Return (x, y) of the center of cell containing provided text 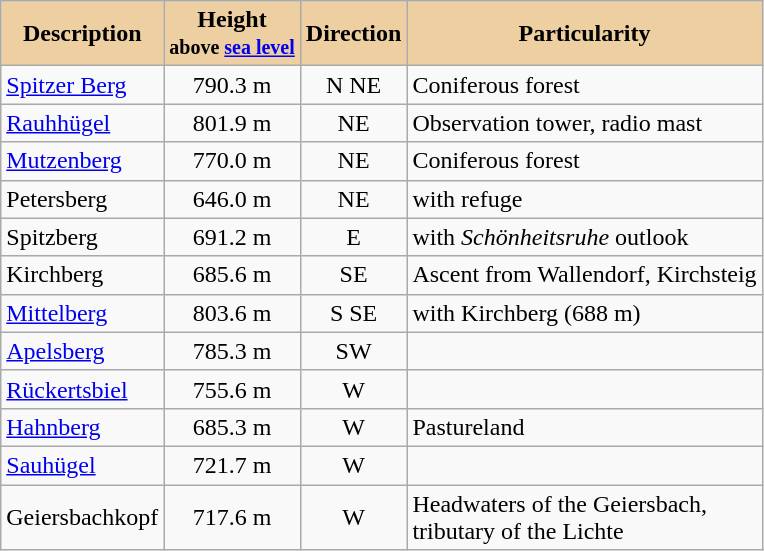
Pastureland (584, 427)
Direction (354, 34)
721.7 m (232, 465)
Hahnberg (82, 427)
Rauhhügel (82, 123)
Headwaters of the Geiersbach,tributary of the Lichte (584, 516)
770.0 m (232, 161)
Spitzer Berg (82, 85)
755.6 m (232, 389)
SW (354, 351)
801.9 m (232, 123)
685.6 m (232, 275)
S SE (354, 313)
Mittelberg (82, 313)
Height above sea level (232, 34)
Ascent from Wallendorf, Kirchsteig (584, 275)
646.0 m (232, 199)
691.2 m (232, 237)
Petersberg (82, 199)
with refuge (584, 199)
Spitzberg (82, 237)
685.3 m (232, 427)
Description (82, 34)
Kirchberg (82, 275)
Sauhügel (82, 465)
Geiersbachkopf (82, 516)
Observation tower, radio mast (584, 123)
Rückertsbiel (82, 389)
SE (354, 275)
with Kirchberg (688 m) (584, 313)
790.3 m (232, 85)
Apelsberg (82, 351)
with Schönheitsruhe outlook (584, 237)
E (354, 237)
717.6 m (232, 516)
Particularity (584, 34)
Mutzenberg (82, 161)
785.3 m (232, 351)
803.6 m (232, 313)
N NE (354, 85)
